Scan for the cell matching the given text and deliver its (X, Y) coordinate at center. 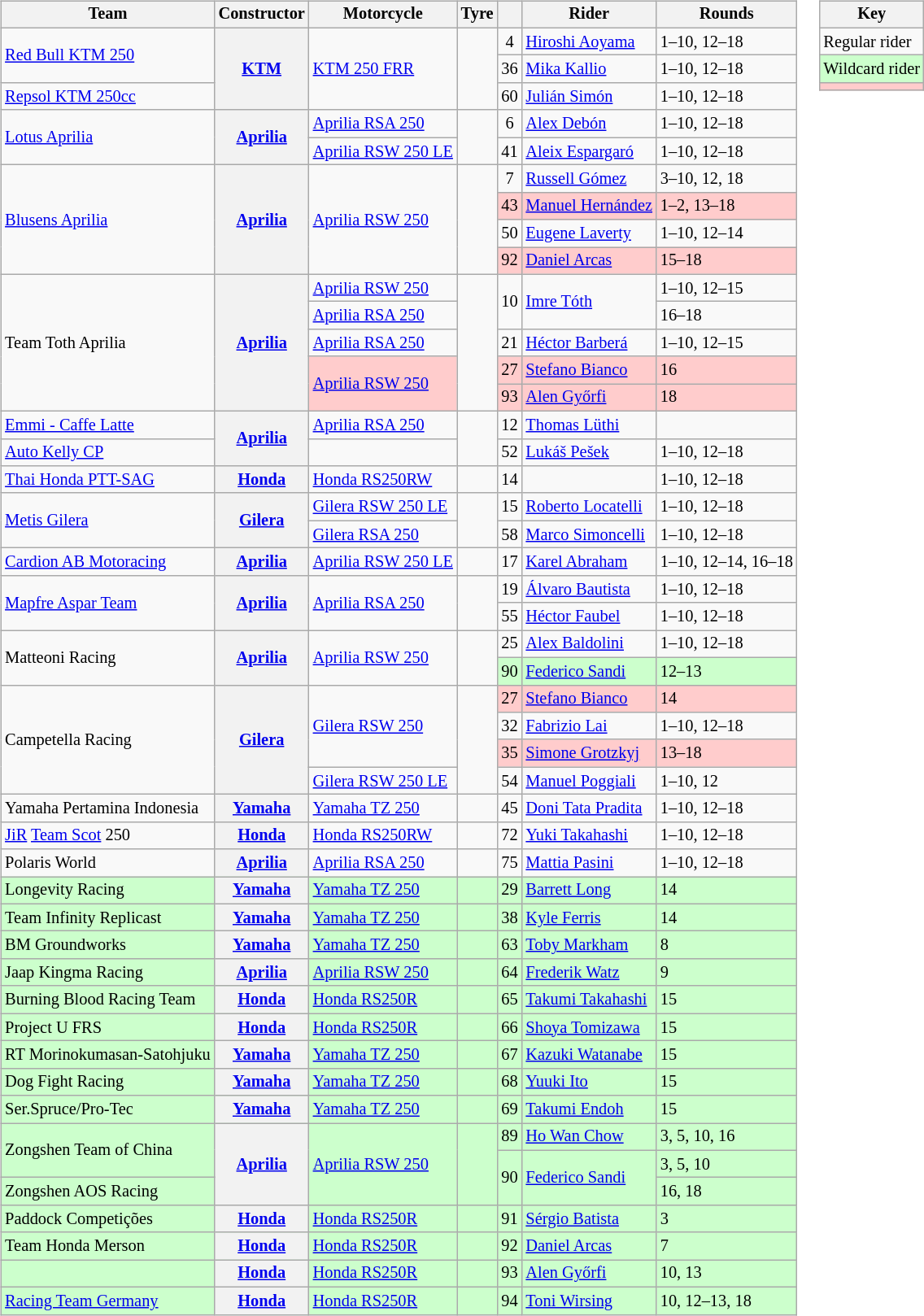
91 (509, 1219)
10, 12–13, 18 (727, 1301)
41 (509, 151)
25 (509, 644)
Burning Blood Racing Team (107, 1000)
16, 18 (727, 1192)
29 (509, 891)
21 (509, 343)
Team (107, 15)
Project U FRS (107, 1027)
54 (509, 781)
Manuel Poggiali (589, 781)
75 (509, 863)
Eugene Laverty (589, 233)
Red Bull KTM 250 (107, 55)
Campetella Racing (107, 740)
Thomas Lüthi (589, 425)
1–10, 12–14 (727, 233)
16–18 (727, 316)
Lotus Aprilia (107, 137)
89 (509, 1137)
Yamaha Pertamina Indonesia (107, 808)
6 (509, 124)
68 (509, 1082)
Julián Simón (589, 97)
Frederik Watz (589, 973)
Yuki Takahashi (589, 835)
Matteoni Racing (107, 657)
45 (509, 808)
Fabrizio Lai (589, 726)
Longevity Racing (107, 891)
Tyre (477, 15)
10, 13 (727, 1274)
Thai Honda PTT-SAG (107, 480)
Yuuki Ito (589, 1082)
Imre Tóth (589, 301)
4 (509, 41)
Sérgio Batista (589, 1219)
52 (509, 452)
Blusens Aprilia (107, 220)
Takumi Takahashi (589, 1000)
1–10, 12–14, 16–18 (727, 562)
Regular rider (872, 41)
Rounds (727, 15)
Héctor Faubel (589, 617)
Team Toth Aprilia (107, 342)
Mika Kallio (589, 69)
Roberto Locatelli (589, 507)
Gilera RSA 250 (383, 534)
Alex Debón (589, 124)
Marco Simoncelli (589, 534)
Mattia Pasini (589, 863)
64 (509, 973)
18 (727, 398)
Alex Baldolini (589, 644)
69 (509, 1109)
Aleix Espargaró (589, 151)
66 (509, 1027)
19 (509, 589)
17 (509, 562)
3, 5, 10, 16 (727, 1137)
Lukáš Pešek (589, 452)
Toni Wirsing (589, 1301)
Ser.Spruce/Pro-Tec (107, 1109)
3–10, 12, 18 (727, 179)
3 (727, 1219)
12 (509, 425)
9 (727, 973)
Cardion AB Motoracing (107, 562)
8 (727, 945)
Paddock Competições (107, 1219)
Jaap Kingma Racing (107, 973)
Repsol KTM 250cc (107, 97)
16 (727, 370)
38 (509, 917)
Kyle Ferris (589, 917)
63 (509, 945)
Dog Fight Racing (107, 1082)
Polaris World (107, 863)
Álvaro Bautista (589, 589)
Rider (589, 15)
Motorcycle (383, 15)
Key (872, 15)
BM Groundworks (107, 945)
65 (509, 1000)
Metis Gilera (107, 521)
Héctor Barberá (589, 343)
Auto Kelly CP (107, 452)
Hiroshi Aoyama (589, 41)
Wildcard rider (872, 69)
Manuel Hernández (589, 206)
Constructor (262, 15)
58 (509, 534)
Gilera RSW 250 (383, 726)
KTM 250 FRR (383, 68)
36 (509, 69)
KTM (262, 68)
Russell Gómez (589, 179)
15–18 (727, 261)
72 (509, 835)
94 (509, 1301)
Zongshen AOS Racing (107, 1192)
Team Infinity Replicast (107, 917)
Team Honda Merson (107, 1246)
Barrett Long (589, 891)
Zongshen Team of China (107, 1150)
13–18 (727, 753)
10 (509, 301)
55 (509, 617)
Toby Markham (589, 945)
32 (509, 726)
67 (509, 1055)
RT Morinokumasan-Satohjuku (107, 1055)
1–2, 13–18 (727, 206)
Takumi Endoh (589, 1109)
50 (509, 233)
Shoya Tomizawa (589, 1027)
43 (509, 206)
Doni Tata Pradita (589, 808)
Mapfre Aspar Team (107, 602)
60 (509, 97)
3, 5, 10 (727, 1164)
Kazuki Watanabe (589, 1055)
JiR Team Scot 250 (107, 835)
Emmi - Caffe Latte (107, 425)
35 (509, 753)
1–10, 12 (727, 781)
12–13 (727, 671)
Racing Team Germany (107, 1301)
Ho Wan Chow (589, 1137)
Karel Abraham (589, 562)
Simone Grotzkyj (589, 753)
